For the text-containing cell, return its midpoint in (x, y) coordinate format. 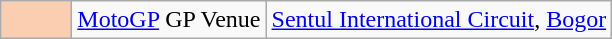
MotoGP GP Venue (169, 20)
Sentul International Circuit, Bogor (439, 20)
